From the cell containing the given text, extract its center point as [X, Y] coordinate. 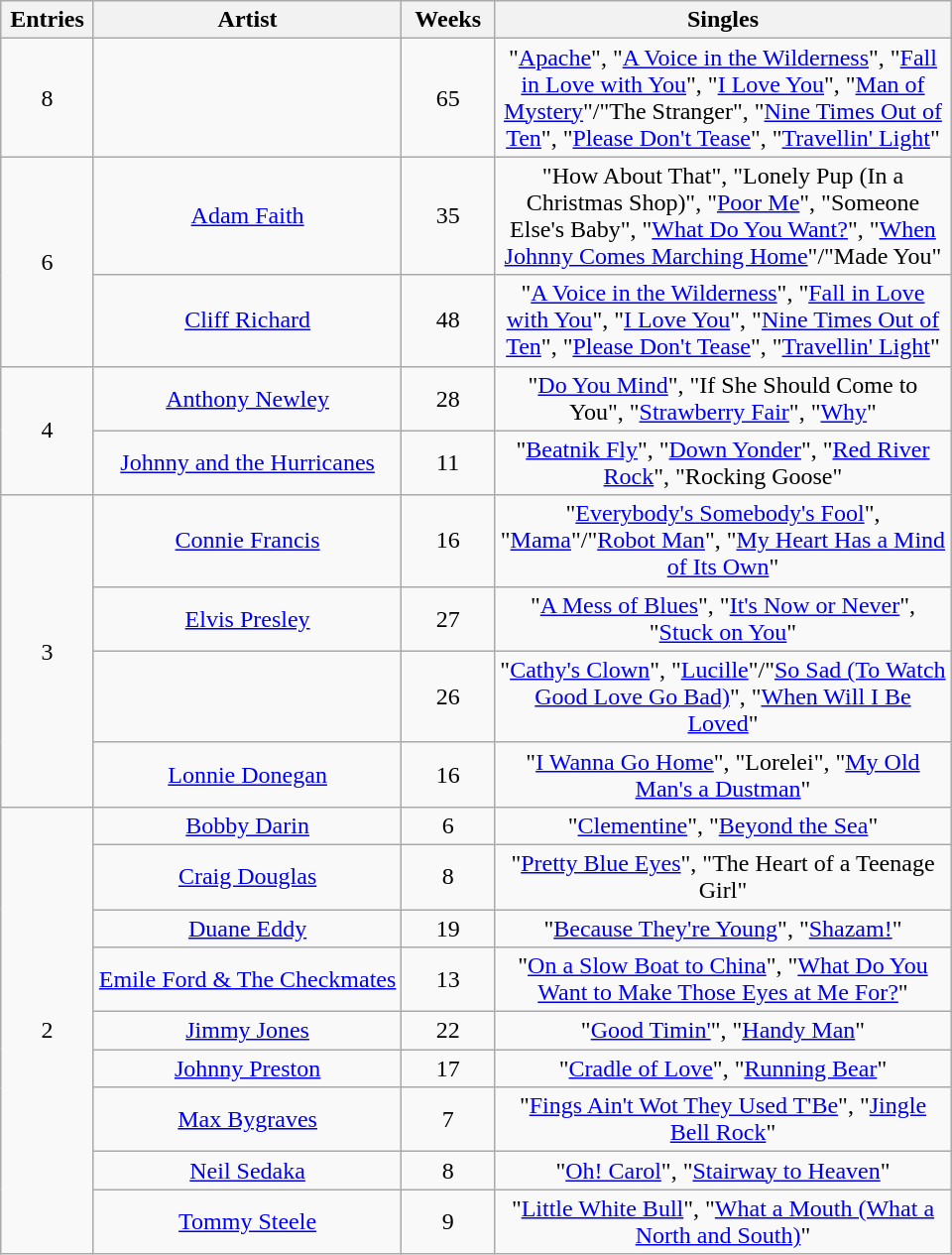
"Little White Bull", "What a Mouth (What a North and South)" [722, 1222]
Duane Eddy [248, 928]
Neil Sedaka [248, 1171]
Cliff Richard [248, 320]
26 [448, 696]
Adam Faith [248, 216]
Connie Francis [248, 541]
Weeks [448, 20]
"Do You Mind", "If She Should Come to You", "Strawberry Fair", "Why" [722, 399]
"Because They're Young", "Shazam!" [722, 928]
48 [448, 320]
"A Voice in the Wilderness", "Fall in Love with You", "I Love You", "Nine Times Out of Ten", "Please Don't Tease", "Travellin' Light" [722, 320]
Emile Ford & The Checkmates [248, 980]
Elvis Presley [248, 619]
Max Bygraves [248, 1119]
Tommy Steele [248, 1222]
"Oh! Carol", "Stairway to Heaven" [722, 1171]
"Cradle of Love", "Running Bear" [722, 1068]
17 [448, 1068]
Anthony Newley [248, 399]
Craig Douglas [248, 877]
22 [448, 1031]
"Beatnik Fly", "Down Yonder", "Red River Rock", "Rocking Goose" [722, 462]
4 [48, 431]
Johnny Preston [248, 1068]
65 [448, 97]
3 [48, 651]
9 [448, 1222]
19 [448, 928]
7 [448, 1119]
28 [448, 399]
27 [448, 619]
35 [448, 216]
"On a Slow Boat to China", "What Do You Want to Make Those Eyes at Me For?" [722, 980]
"Everybody's Somebody's Fool", "Mama"/"Robot Man", "My Heart Has a Mind of Its Own" [722, 541]
"Clementine", "Beyond the Sea" [722, 825]
Entries [48, 20]
Singles [722, 20]
Lonnie Donegan [248, 774]
"Pretty Blue Eyes", "The Heart of a Teenage Girl" [722, 877]
"Good Timin'", "Handy Man" [722, 1031]
"I Wanna Go Home", "Lorelei", "My Old Man's a Dustman" [722, 774]
2 [48, 1030]
"Fings Ain't Wot They Used T'Be", "Jingle Bell Rock" [722, 1119]
"A Mess of Blues", "It's Now or Never", "Stuck on You" [722, 619]
"Cathy's Clown", "Lucille"/"So Sad (To Watch Good Love Go Bad)", "When Will I Be Loved" [722, 696]
11 [448, 462]
Johnny and the Hurricanes [248, 462]
Jimmy Jones [248, 1031]
13 [448, 980]
Bobby Darin [248, 825]
Artist [248, 20]
